Determine the [x, y] coordinate at the center of the cell enclosing the given text.  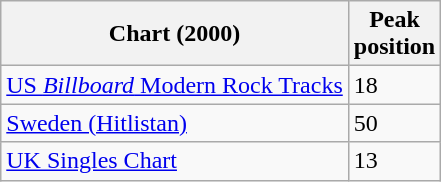
50 [394, 123]
13 [394, 161]
Chart (2000) [175, 34]
Peakposition [394, 34]
18 [394, 85]
UK Singles Chart [175, 161]
Sweden (Hitlistan) [175, 123]
US Billboard Modern Rock Tracks [175, 85]
